Return the [X, Y] coordinate for the center point of the cell that contains the specified text.  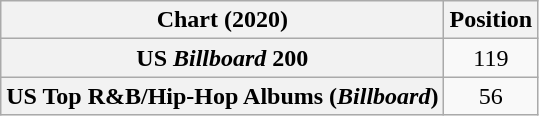
119 [491, 58]
US Top R&B/Hip-Hop Albums (Billboard) [222, 96]
56 [491, 96]
Chart (2020) [222, 20]
Position [491, 20]
US Billboard 200 [222, 58]
